Pinpoint the cell where the given text exists, returning its (X, Y) midpoint coordinate. 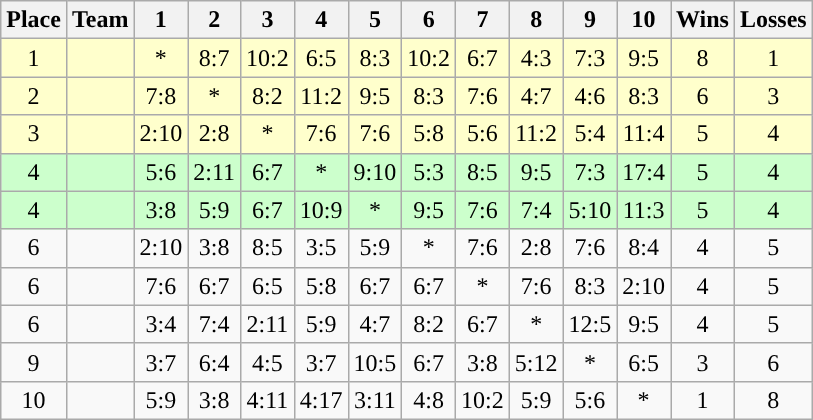
7:8 (161, 96)
17:4 (644, 172)
8:7 (214, 58)
5:3 (429, 172)
5:12 (536, 362)
4:11 (268, 400)
4:3 (536, 58)
6:4 (214, 362)
5:4 (590, 134)
Team (100, 20)
3:11 (375, 400)
7 (483, 20)
4:17 (321, 400)
4:8 (429, 400)
5:10 (590, 210)
Place (34, 20)
9:10 (375, 172)
10:9 (321, 210)
11:3 (644, 210)
4:5 (268, 362)
12:5 (590, 324)
Losses (773, 20)
3:4 (161, 324)
8:4 (644, 248)
10:5 (375, 362)
Wins (702, 20)
11:4 (644, 134)
3:5 (321, 248)
4:6 (590, 96)
